Identify which cell holds the provided text, then report its (X, Y) central coordinate. 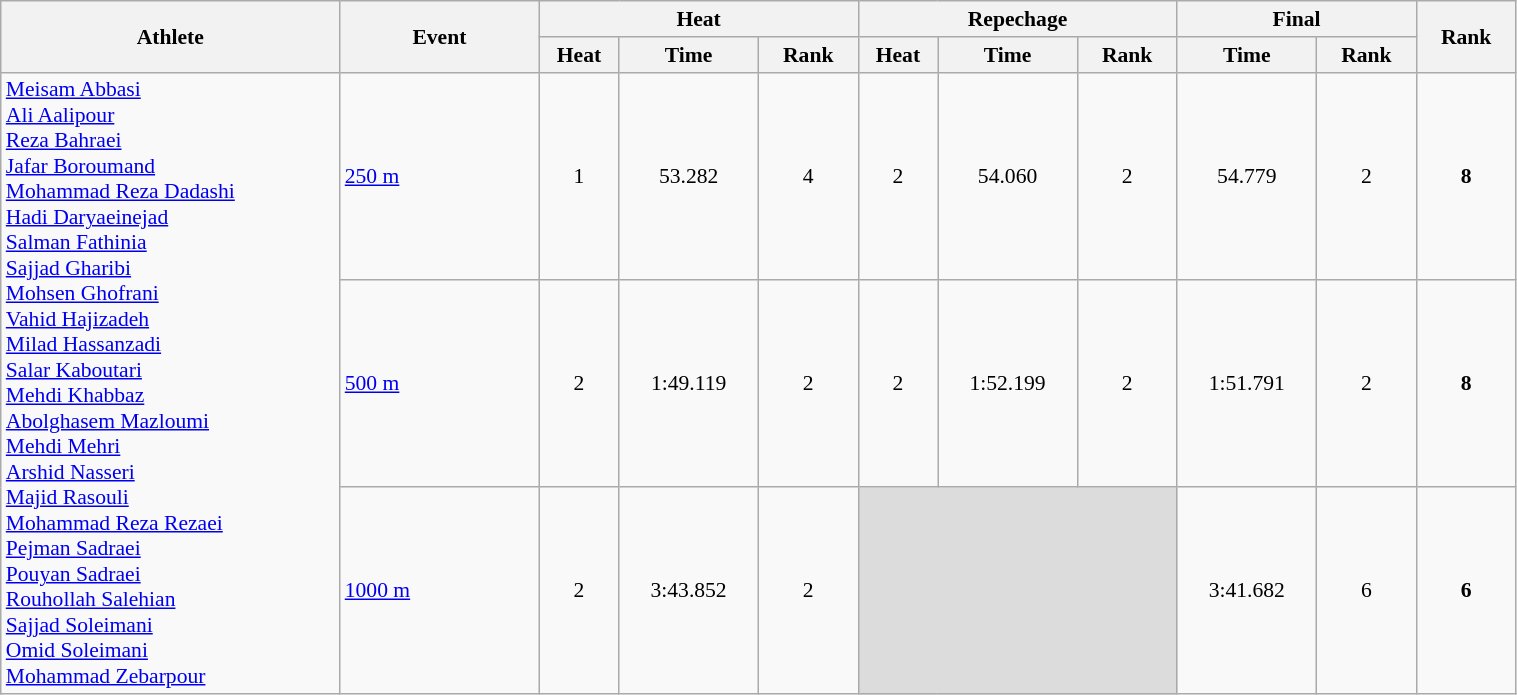
1:49.119 (689, 384)
Athlete (170, 36)
Repechage (1018, 19)
Final (1296, 19)
54.060 (1008, 176)
1:51.791 (1247, 384)
500 m (440, 384)
53.282 (689, 176)
3:41.682 (1247, 590)
Event (440, 36)
250 m (440, 176)
3:43.852 (689, 590)
1000 m (440, 590)
54.779 (1247, 176)
4 (808, 176)
1:52.199 (1008, 384)
1 (579, 176)
